Scan for the cell matching the given text and deliver its [x, y] coordinate at center. 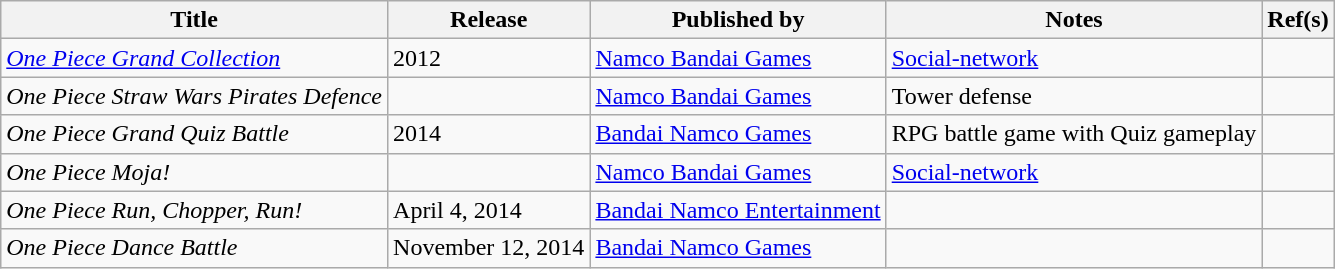
RPG battle game with Quiz gameplay [1074, 134]
2012 [489, 58]
One Piece Moja! [194, 172]
Title [194, 20]
April 4, 2014 [489, 210]
Notes [1074, 20]
One Piece Grand Quiz Battle [194, 134]
Tower defense [1074, 96]
One Piece Run, Chopper, Run! [194, 210]
One Piece Dance Battle [194, 248]
Published by [738, 20]
Bandai Namco Entertainment [738, 210]
Ref(s) [1298, 20]
November 12, 2014 [489, 248]
One Piece Straw Wars Pirates Defence [194, 96]
One Piece Grand Collection [194, 58]
2014 [489, 134]
Release [489, 20]
